Capture the cell that displays the provided text and extract its [x, y] central coordinate. 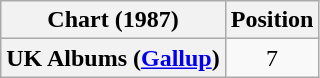
Position [272, 20]
7 [272, 58]
UK Albums (Gallup) [113, 58]
Chart (1987) [113, 20]
